From the cell containing the given text, extract its center point as [x, y] coordinate. 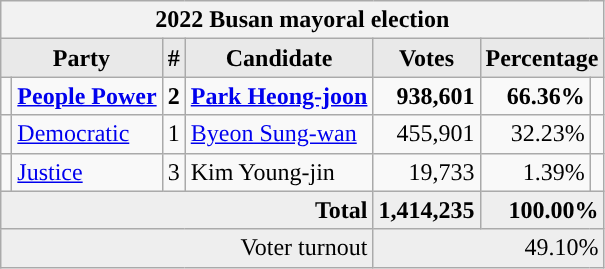
49.10% [488, 248]
938,601 [426, 96]
1.39% [535, 172]
Votes [426, 58]
32.23% [535, 134]
100.00% [542, 210]
Total [187, 210]
Party [82, 58]
Candidate [279, 58]
Justice [87, 172]
1,414,235 [426, 210]
3 [174, 172]
# [174, 58]
Democratic [87, 134]
66.36% [535, 96]
Byeon Sung-wan [279, 134]
19,733 [426, 172]
1 [174, 134]
455,901 [426, 134]
People Power [87, 96]
Voter turnout [187, 248]
2 [174, 96]
Percentage [542, 58]
Park Heong-joon [279, 96]
Kim Young-jin [279, 172]
2022 Busan mayoral election [302, 20]
